Scan for the cell matching the given text and deliver its [X, Y] coordinate at center. 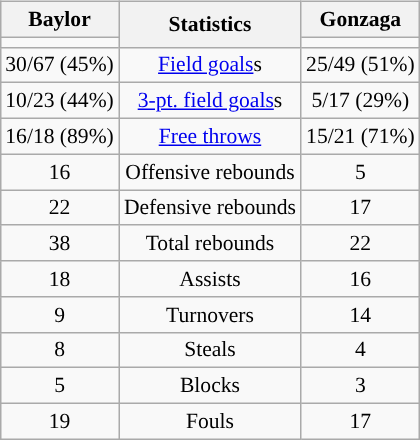
19 [60, 421]
5/17 (29%) [360, 101]
Field goalss [210, 65]
18 [60, 279]
8 [60, 350]
4 [360, 350]
Free throws [210, 136]
Defensive rebounds [210, 208]
16/18 (89%) [60, 136]
Total rebounds [210, 243]
38 [60, 243]
10/23 (44%) [60, 101]
Baylor [60, 19]
3-pt. field goalss [210, 101]
25/49 (51%) [360, 65]
30/67 (45%) [60, 65]
Turnovers [210, 314]
9 [60, 314]
14 [360, 314]
Fouls [210, 421]
Steals [210, 350]
Blocks [210, 386]
Assists [210, 279]
Gonzaga [360, 19]
Offensive rebounds [210, 172]
Statistics [210, 24]
15/21 (71%) [360, 136]
3 [360, 386]
